For the text-containing cell, return its midpoint in [X, Y] coordinate format. 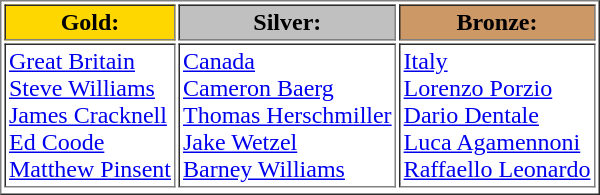
Bronze: [497, 22]
Canada Cameron BaergThomas HerschmillerJake WetzelBarney Williams [287, 116]
Silver: [287, 22]
Gold: [90, 22]
Great Britain Steve WilliamsJames CracknellEd CoodeMatthew Pinsent [90, 116]
Italy Lorenzo PorzioDario DentaleLuca AgamennoniRaffaello Leonardo [497, 116]
